Provide the (X, Y) coordinate of the cell's center where the given text is located.  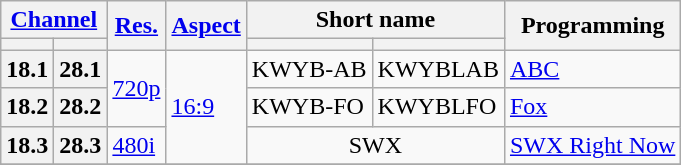
SWX Right Now (592, 145)
Programming (592, 26)
ABC (592, 69)
28.3 (80, 145)
Short name (375, 20)
Aspect (206, 26)
Fox (592, 107)
28.1 (80, 69)
SWX (375, 145)
720p (136, 88)
KWYBLAB (438, 69)
16:9 (206, 107)
Res. (136, 26)
18.1 (28, 69)
KWYB-FO (309, 107)
18.3 (28, 145)
Channel (54, 20)
480i (136, 145)
28.2 (80, 107)
18.2 (28, 107)
KWYBLFO (438, 107)
KWYB-AB (309, 69)
